Extract the [x, y] coordinate from the center of the cell holding the provided text.  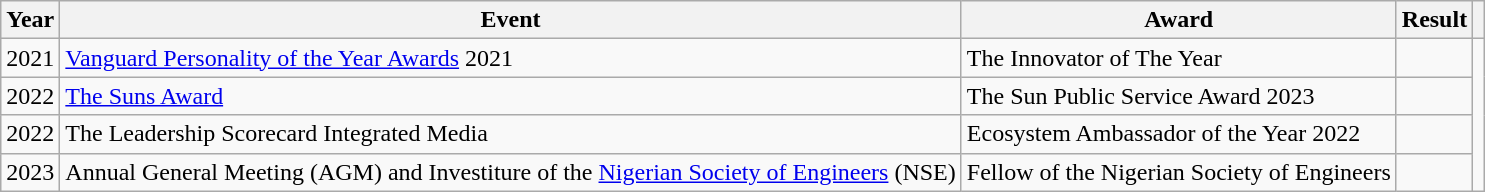
The Innovator of The Year [1178, 58]
The Sun Public Service Award 2023 [1178, 96]
Event [511, 20]
Award [1178, 20]
2023 [30, 172]
Ecosystem Ambassador of the Year 2022 [1178, 134]
The Leadership Scorecard Integrated Media [511, 134]
Vanguard Personality of the Year Awards 2021 [511, 58]
Result [1434, 20]
2021 [30, 58]
Annual General Meeting (AGM) and Investiture of the Nigerian Society of Engineers (NSE) [511, 172]
Year [30, 20]
Fellow of the Nigerian Society of Engineers [1178, 172]
The Suns Award [511, 96]
